Locate the cell with the specified text and output its (x, y) center coordinate. 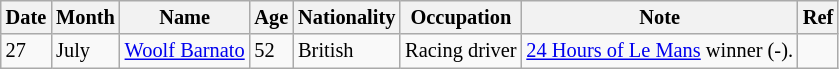
52 (272, 51)
Racing driver (460, 51)
Name (185, 17)
Month (86, 17)
24 Hours of Le Mans winner (-). (659, 51)
Occupation (460, 17)
Note (659, 17)
27 (26, 51)
Nationality (346, 17)
Ref (818, 17)
Age (272, 17)
British (346, 51)
July (86, 51)
Woolf Barnato (185, 51)
Date (26, 17)
